Detect which cell encompasses the target text, then output its (X, Y) center coordinate. 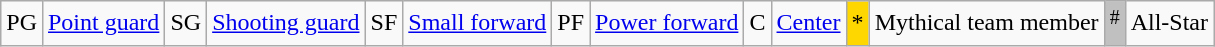
Point guard (103, 24)
# (1114, 24)
Small forward (478, 24)
SG (186, 24)
All-Star (1169, 24)
Power forward (667, 24)
* (858, 24)
Shooting guard (286, 24)
PF (571, 24)
C (758, 24)
PG (22, 24)
SF (384, 24)
Mythical team member (986, 24)
Center (808, 24)
